Locate the cell with the specified text and output its (X, Y) center coordinate. 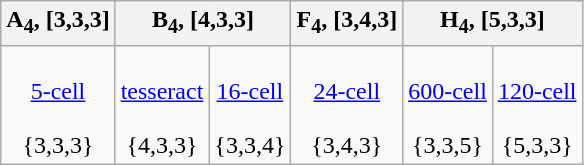
24-cell{3,4,3} (347, 104)
16-cell{3,3,4} (250, 104)
F4, [3,4,3] (347, 23)
B4, [4,3,3] (203, 23)
tesseract{4,3,3} (162, 104)
600-cell{3,3,5} (448, 104)
A4, [3,3,3] (58, 23)
120-cell{5,3,3} (537, 104)
5-cell{3,3,3} (58, 104)
H4, [5,3,3] (492, 23)
